Return [X, Y] of the center of cell containing provided text 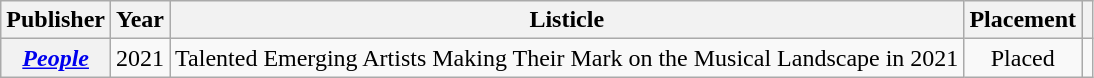
People [56, 58]
2021 [140, 58]
Publisher [56, 20]
Talented Emerging Artists Making Their Mark on the Musical Landscape in 2021 [567, 58]
Placed [1023, 58]
Year [140, 20]
Placement [1023, 20]
Listicle [567, 20]
